Search for the cell housing the specified text and yield its [X, Y] center coordinate. 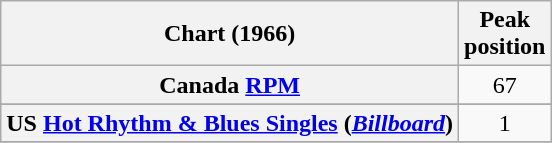
Canada RPM [230, 85]
67 [505, 85]
US Hot Rhythm & Blues Singles (Billboard) [230, 123]
Chart (1966) [230, 34]
Peakposition [505, 34]
1 [505, 123]
